Scan for the cell matching the given text and deliver its [x, y] coordinate at center. 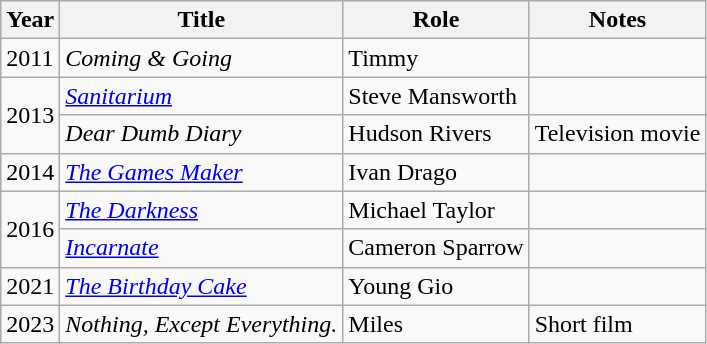
2023 [30, 324]
Incarnate [202, 248]
Dear Dumb Diary [202, 134]
Cameron Sparrow [436, 248]
2016 [30, 229]
Television movie [618, 134]
2013 [30, 115]
Year [30, 20]
Young Gio [436, 286]
Coming & Going [202, 58]
Title [202, 20]
2014 [30, 172]
Steve Mansworth [436, 96]
Notes [618, 20]
Short film [618, 324]
Ivan Drago [436, 172]
Timmy [436, 58]
Hudson Rivers [436, 134]
Role [436, 20]
The Birthday Cake [202, 286]
The Games Maker [202, 172]
Michael Taylor [436, 210]
Sanitarium [202, 96]
The Darkness [202, 210]
Nothing, Except Everything. [202, 324]
Miles [436, 324]
2011 [30, 58]
2021 [30, 286]
